Capture the cell that displays the provided text and extract its (x, y) central coordinate. 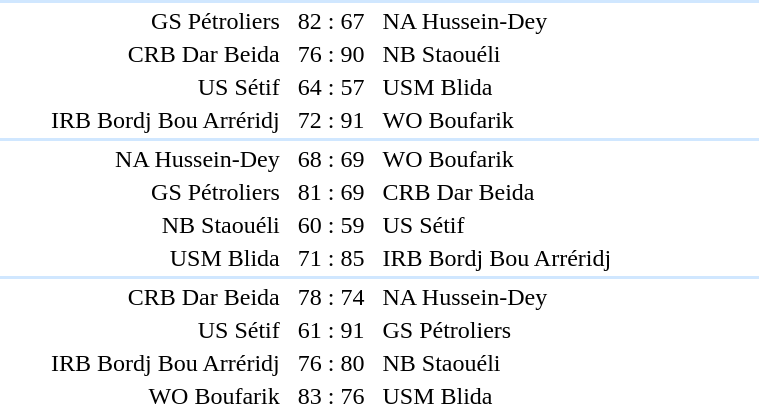
78 : 74 (331, 297)
72 : 91 (331, 120)
61 : 91 (331, 330)
71 : 85 (331, 258)
81 : 69 (331, 192)
64 : 57 (331, 87)
76 : 80 (331, 363)
68 : 69 (331, 159)
76 : 90 (331, 54)
82 : 67 (331, 21)
60 : 59 (331, 225)
